Search for the cell housing the specified text and yield its [x, y] center coordinate. 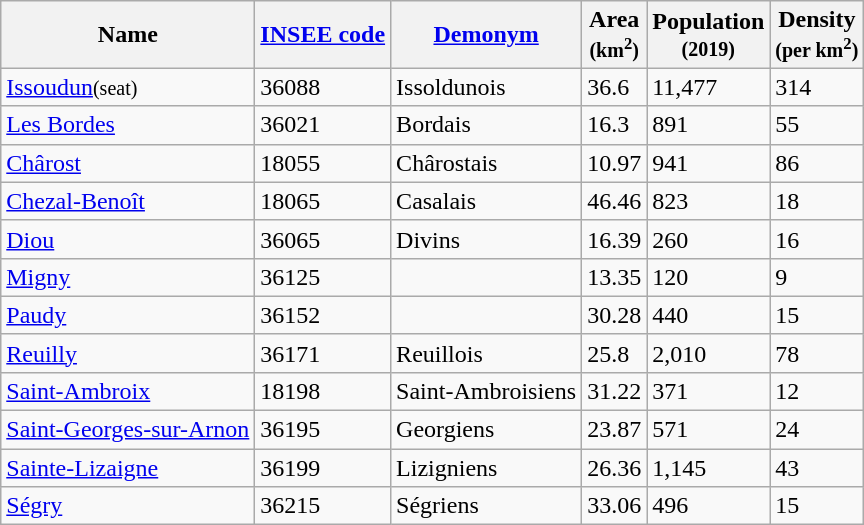
36088 [323, 87]
9 [817, 277]
26.36 [614, 468]
36171 [323, 353]
1,145 [708, 468]
941 [708, 163]
Paudy [128, 315]
Population(2019) [708, 34]
371 [708, 391]
Bordais [486, 125]
43 [817, 468]
46.46 [614, 201]
440 [708, 315]
Name [128, 34]
18 [817, 201]
36195 [323, 430]
18065 [323, 201]
36125 [323, 277]
Issoudun(seat) [128, 87]
24 [817, 430]
25.8 [614, 353]
Casalais [486, 201]
260 [708, 239]
86 [817, 163]
13.35 [614, 277]
16.39 [614, 239]
23.87 [614, 430]
Migny [128, 277]
314 [817, 87]
16.3 [614, 125]
30.28 [614, 315]
Chârost [128, 163]
31.22 [614, 391]
120 [708, 277]
571 [708, 430]
18055 [323, 163]
Saint-Ambroix [128, 391]
18198 [323, 391]
36065 [323, 239]
78 [817, 353]
Les Bordes [128, 125]
Divins [486, 239]
Chârostais [486, 163]
Density(per km2) [817, 34]
55 [817, 125]
Sainte-Lizaigne [128, 468]
891 [708, 125]
Area(km2) [614, 34]
10.97 [614, 163]
16 [817, 239]
Diou [128, 239]
Georgiens [486, 430]
Ségriens [486, 506]
36215 [323, 506]
36152 [323, 315]
36021 [323, 125]
36.6 [614, 87]
Issoldunois [486, 87]
Demonym [486, 34]
Saint-Georges-sur-Arnon [128, 430]
Lizigniens [486, 468]
33.06 [614, 506]
11,477 [708, 87]
INSEE code [323, 34]
Reuillois [486, 353]
Saint-Ambroisiens [486, 391]
2,010 [708, 353]
Reuilly [128, 353]
12 [817, 391]
36199 [323, 468]
Chezal-Benoît [128, 201]
Ségry [128, 506]
823 [708, 201]
496 [708, 506]
